Find where the given text appears and provide that cell's center as (X, Y) coordinate. 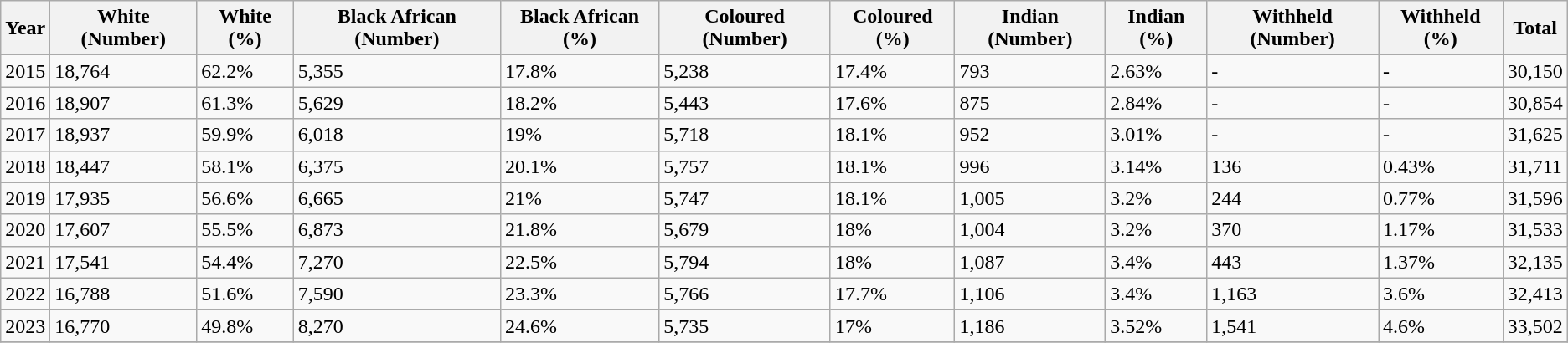
875 (1030, 103)
30,150 (1534, 71)
2016 (25, 103)
30,854 (1534, 103)
56.6% (245, 198)
5,794 (745, 262)
2022 (25, 294)
18,937 (124, 135)
2020 (25, 230)
244 (1293, 198)
443 (1293, 262)
31,596 (1534, 198)
61.3% (245, 103)
952 (1030, 135)
5,766 (745, 294)
0.77% (1441, 198)
49.8% (245, 325)
5,443 (745, 103)
17,541 (124, 262)
1.17% (1441, 230)
32,135 (1534, 262)
0.43% (1441, 166)
18.2% (580, 103)
2018 (25, 166)
5,735 (745, 325)
5,355 (397, 71)
Year (25, 28)
6,018 (397, 135)
3.14% (1156, 166)
59.9% (245, 135)
Total (1534, 28)
62.2% (245, 71)
2017 (25, 135)
136 (1293, 166)
370 (1293, 230)
Indian (%) (1156, 28)
Coloured (%) (892, 28)
17,935 (124, 198)
Indian (Number) (1030, 28)
17.6% (892, 103)
2.84% (1156, 103)
1,005 (1030, 198)
1,106 (1030, 294)
24.6% (580, 325)
5,757 (745, 166)
58.1% (245, 166)
2.63% (1156, 71)
White (Number) (124, 28)
996 (1030, 166)
3.6% (1441, 294)
793 (1030, 71)
51.6% (245, 294)
Withheld (%) (1441, 28)
Withheld (Number) (1293, 28)
4.6% (1441, 325)
5,238 (745, 71)
32,413 (1534, 294)
3.52% (1156, 325)
5,718 (745, 135)
31,711 (1534, 166)
Black African (%) (580, 28)
21% (580, 198)
1,004 (1030, 230)
1,186 (1030, 325)
20.1% (580, 166)
17.4% (892, 71)
16,788 (124, 294)
3.01% (1156, 135)
6,665 (397, 198)
18,764 (124, 71)
Black African (Number) (397, 28)
5,679 (745, 230)
1,541 (1293, 325)
2019 (25, 198)
17,607 (124, 230)
Coloured (Number) (745, 28)
17.8% (580, 71)
2015 (25, 71)
18,447 (124, 166)
33,502 (1534, 325)
1,163 (1293, 294)
2023 (25, 325)
6,873 (397, 230)
1.37% (1441, 262)
19% (580, 135)
18,907 (124, 103)
31,625 (1534, 135)
7,590 (397, 294)
7,270 (397, 262)
31,533 (1534, 230)
54.4% (245, 262)
8,270 (397, 325)
2021 (25, 262)
17.7% (892, 294)
5,747 (745, 198)
55.5% (245, 230)
23.3% (580, 294)
16,770 (124, 325)
21.8% (580, 230)
White (%) (245, 28)
5,629 (397, 103)
17% (892, 325)
1,087 (1030, 262)
6,375 (397, 166)
22.5% (580, 262)
